Search for the cell housing the specified text and yield its [x, y] center coordinate. 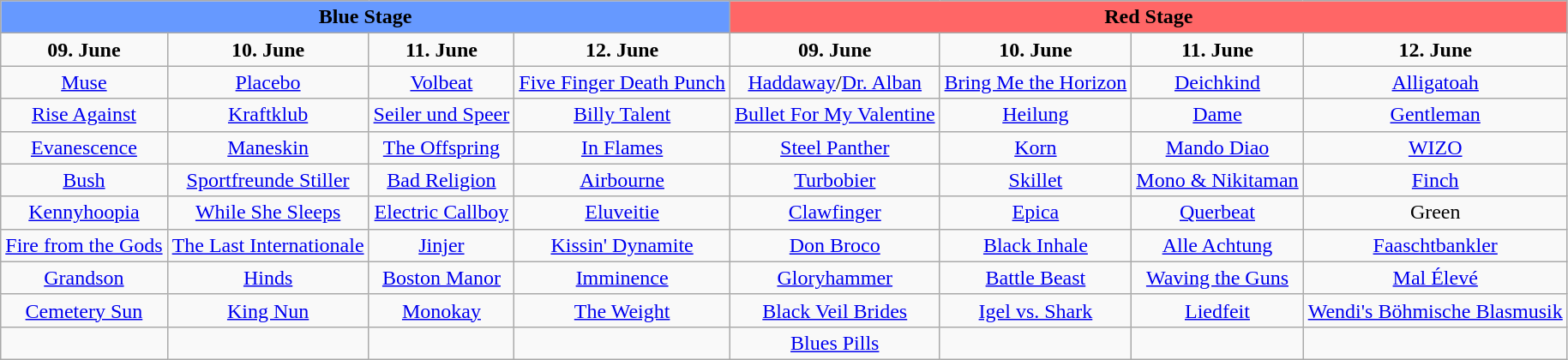
Cemetery Sun [84, 310]
Muse [84, 82]
Eluveitie [622, 213]
Finch [1435, 180]
Five Finger Death Punch [622, 82]
King Nun [267, 310]
Electric Callboy [442, 213]
Blue Stage [365, 17]
Maneskin [267, 147]
The Offspring [442, 147]
Epica [1036, 213]
Sportfreunde Stiller [267, 180]
The Last Internationale [267, 245]
Gentleman [1435, 115]
Alligatoah [1435, 82]
Turbobier [835, 180]
Deichkind [1217, 82]
Volbeat [442, 82]
Skillet [1036, 180]
Imminence [622, 278]
WIZO [1435, 147]
Kissin' Dynamite [622, 245]
Don Broco [835, 245]
Black Inhale [1036, 245]
Bush [84, 180]
Mono & Nikitaman [1217, 180]
Bring Me the Horizon [1036, 82]
Kennyhoopia [84, 213]
Alle Achtung [1217, 245]
Seiler und Speer [442, 115]
Clawfinger [835, 213]
Red Stage [1149, 17]
Evanescence [84, 147]
Dame [1217, 115]
While She Sleeps [267, 213]
Bullet For My Valentine [835, 115]
Monokay [442, 310]
Battle Beast [1036, 278]
Airbourne [622, 180]
Wendi's Böhmische Blasmusik [1435, 310]
Mando Diao [1217, 147]
Hinds [267, 278]
Jinjer [442, 245]
Bad Religion [442, 180]
Haddaway/Dr. Alban [835, 82]
Querbeat [1217, 213]
Billy Talent [622, 115]
Boston Manor [442, 278]
The Weight [622, 310]
Igel vs. Shark [1036, 310]
Heilung [1036, 115]
Rise Against [84, 115]
Fire from the Gods [84, 245]
Placebo [267, 82]
In Flames [622, 147]
Mal Élevé [1435, 278]
Green [1435, 213]
Steel Panther [835, 147]
Grandson [84, 278]
Liedfeit [1217, 310]
Black Veil Brides [835, 310]
Waving the Guns [1217, 278]
Faaschtbankler [1435, 245]
Blues Pills [835, 343]
Korn [1036, 147]
Kraftklub [267, 115]
Gloryhammer [835, 278]
